For the text-containing cell, return its midpoint in [x, y] coordinate format. 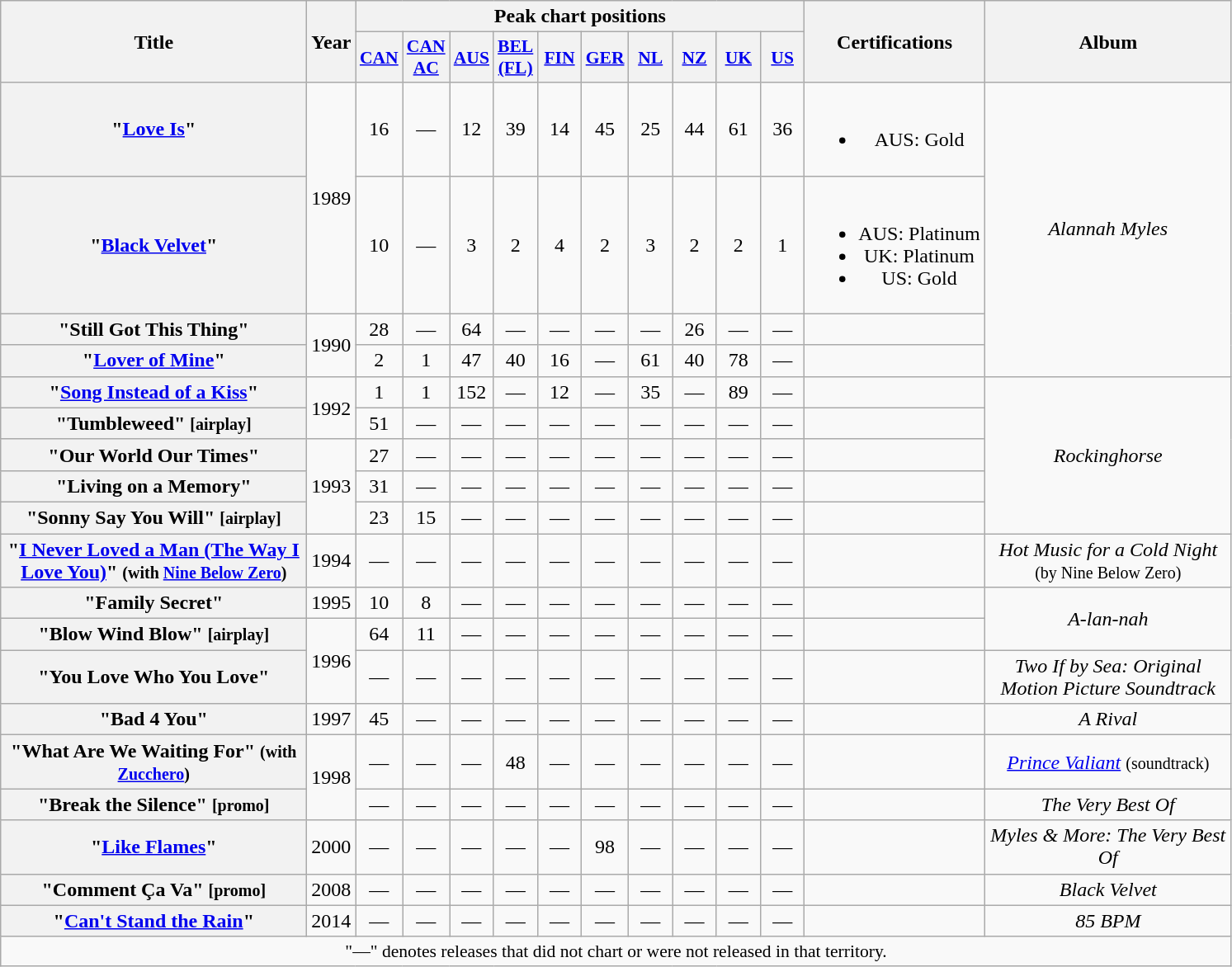
2014 [332, 921]
1989 [332, 198]
"Lover of Mine" [153, 361]
85 BPM [1107, 921]
"You Love Who You Love" [153, 677]
Black Velvet [1107, 889]
Alannah Myles [1107, 229]
"Living on a Memory" [153, 486]
CAN [380, 58]
A Rival [1107, 719]
8 [426, 603]
"Can't Stand the Rain" [153, 921]
Peak chart positions [580, 17]
"What Are We Waiting For" (with Zucchero) [153, 762]
89 [738, 392]
Rockinghorse [1107, 455]
CAN AC [426, 58]
"Black Velvet" [153, 244]
"Love Is" [153, 129]
Hot Music for a Cold Night (by Nine Below Zero) [1107, 559]
Certifications [894, 41]
44 [695, 129]
15 [426, 517]
39 [515, 129]
2000 [332, 847]
"Song Instead of a Kiss" [153, 392]
1996 [332, 662]
28 [380, 329]
"Family Secret" [153, 603]
152 [472, 392]
NZ [695, 58]
Myles & More: The Very Best Of [1107, 847]
US [782, 58]
"Our World Our Times" [153, 455]
14 [559, 129]
78 [738, 361]
31 [380, 486]
"Tumbleweed" [airplay] [153, 423]
"Comment Ça Va" [promo] [153, 889]
98 [606, 847]
A-lan-nah [1107, 619]
AUS: PlatinumUK: PlatinumUS: Gold [894, 244]
4 [559, 244]
"Like Flames" [153, 847]
"—" denotes releases that did not chart or were not released in that territory. [616, 951]
Album [1107, 41]
Year [332, 41]
BEL (FL) [515, 58]
UK [738, 58]
1995 [332, 603]
2008 [332, 889]
1993 [332, 486]
27 [380, 455]
1992 [332, 408]
Two If by Sea: Original Motion Picture Soundtrack [1107, 677]
"I Never Loved a Man (The Way I Love You)" (with Nine Below Zero) [153, 559]
35 [650, 392]
47 [472, 361]
48 [515, 762]
11 [426, 634]
26 [695, 329]
Prince Valiant (soundtrack) [1107, 762]
The Very Best Of [1107, 804]
"Bad 4 You" [153, 719]
Title [153, 41]
AUS: Gold [894, 129]
NL [650, 58]
36 [782, 129]
1994 [332, 559]
FIN [559, 58]
"Still Got This Thing" [153, 329]
1990 [332, 345]
"Break the Silence" [promo] [153, 804]
25 [650, 129]
GER [606, 58]
1998 [332, 777]
"Sonny Say You Will" [airplay] [153, 517]
51 [380, 423]
"Blow Wind Blow" [airplay] [153, 634]
23 [380, 517]
AUS [472, 58]
1997 [332, 719]
